Search for the cell housing the specified text and yield its (X, Y) center coordinate. 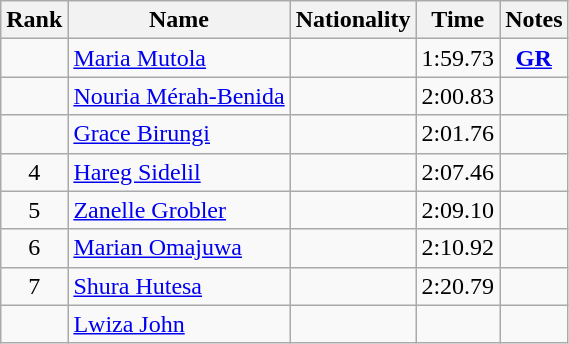
Marian Omajuwa (179, 248)
4 (34, 172)
7 (34, 286)
2:00.83 (458, 96)
Maria Mutola (179, 58)
2:01.76 (458, 134)
2:07.46 (458, 172)
Nationality (353, 20)
6 (34, 248)
5 (34, 210)
Zanelle Grobler (179, 210)
Shura Hutesa (179, 286)
Grace Birungi (179, 134)
Lwiza John (179, 324)
Hareg Sidelil (179, 172)
2:10.92 (458, 248)
2:20.79 (458, 286)
Rank (34, 20)
2:09.10 (458, 210)
1:59.73 (458, 58)
Notes (534, 20)
GR (534, 58)
Time (458, 20)
Name (179, 20)
Nouria Mérah-Benida (179, 96)
